Output the (x, y) coordinate of the center of the cell containing the given text.  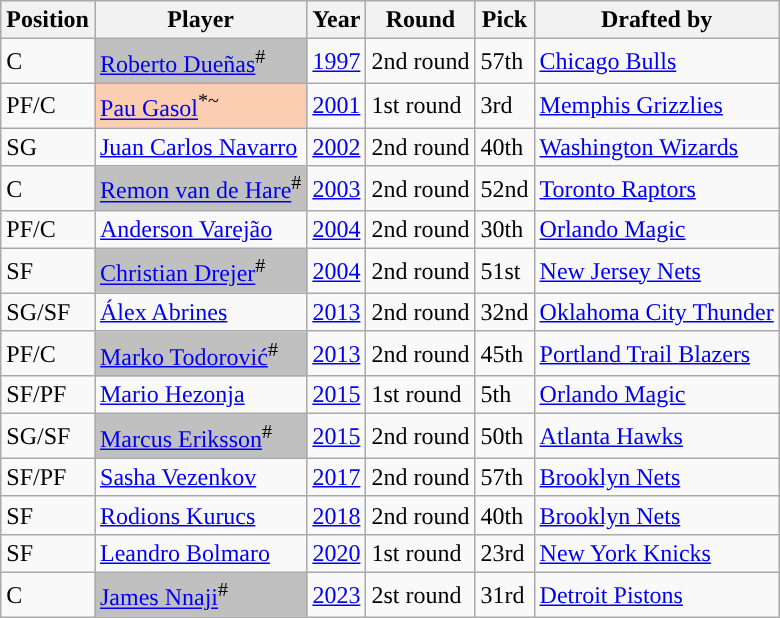
1997 (336, 62)
2st round (420, 596)
30th (504, 230)
Round (420, 20)
New Jersey Nets (656, 272)
New York Knicks (656, 554)
Detroit Pistons (656, 596)
Christian Drejer# (200, 272)
Year (336, 20)
SG (48, 147)
James Nnaji# (200, 596)
51st (504, 272)
Anderson Varejão (200, 230)
Marcus Eriksson# (200, 436)
2017 (336, 477)
2001 (336, 106)
2018 (336, 515)
Atlanta Hawks (656, 436)
Chicago Bulls (656, 62)
2023 (336, 596)
2020 (336, 554)
Mario Hezonja (200, 395)
Remon van de Hare# (200, 188)
Álex Abrines (200, 312)
3rd (504, 106)
45th (504, 354)
Portland Trail Blazers (656, 354)
Rodions Kurucs (200, 515)
Roberto Dueñas# (200, 62)
23rd (504, 554)
Oklahoma City Thunder (656, 312)
52nd (504, 188)
Position (48, 20)
Toronto Raptors (656, 188)
Juan Carlos Navarro (200, 147)
5th (504, 395)
Pau Gasol*~ (200, 106)
2002 (336, 147)
Sasha Vezenkov (200, 477)
31rd (504, 596)
Washington Wizards (656, 147)
32nd (504, 312)
Leandro Bolmaro (200, 554)
Pick (504, 20)
2003 (336, 188)
Memphis Grizzlies (656, 106)
Marko Todorović# (200, 354)
Drafted by (656, 20)
Player (200, 20)
50th (504, 436)
